Extract the [x, y] coordinate from the center of the cell holding the provided text.  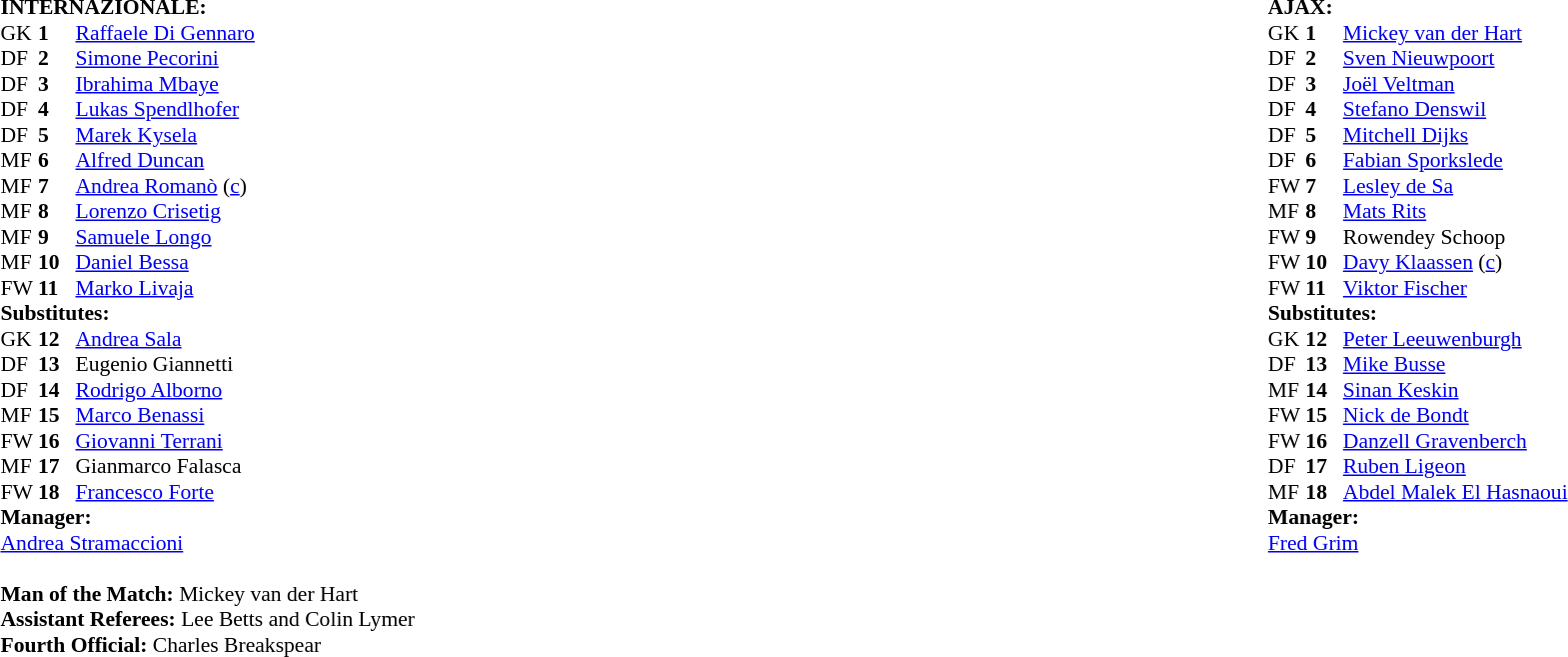
Stefano Denswil [1455, 109]
Mickey van der Hart [1455, 33]
Lukas Spendlhofer [246, 109]
Giovanni Terrani [246, 441]
Mike Busse [1455, 365]
Rodrigo Alborno [246, 390]
Eugenio Giannetti [246, 365]
Andrea Romanò (c) [246, 186]
Viktor Fischer [1455, 288]
Francesco Forte [246, 492]
Peter Leeuwenburgh [1455, 339]
Marko Livaja [246, 288]
Daniel Bessa [246, 263]
Abdel Malek El Hasnaoui [1455, 492]
Samuele Longo [246, 237]
Marco Benassi [246, 415]
Ibrahima Mbaye [246, 84]
Andrea Sala [246, 339]
Lorenzo Crisetig [246, 211]
Joël Veltman [1455, 84]
Fred Grim [1418, 543]
Rowendey Schoop [1455, 237]
Simone Pecorini [246, 59]
Sven Nieuwpoort [1455, 59]
Nick de Bondt [1455, 415]
Fabian Sporkslede [1455, 161]
Mats Rits [1455, 211]
Raffaele Di Gennaro [246, 33]
Marek Kysela [246, 135]
Lesley de Sa [1455, 186]
Danzell Gravenberch [1455, 441]
Mitchell Dijks [1455, 135]
Davy Klaassen (c) [1455, 263]
Alfred Duncan [246, 161]
Gianmarco Falasca [246, 467]
Ruben Ligeon [1455, 467]
Sinan Keskin [1455, 390]
